Scan for the cell matching the given text and deliver its [x, y] coordinate at center. 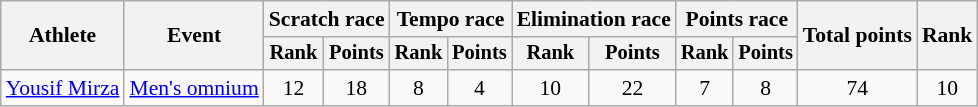
4 [479, 88]
18 [356, 88]
Tempo race [451, 19]
Yousif Mirza [63, 88]
Event [194, 36]
12 [294, 88]
Scratch race [327, 19]
Points race [737, 19]
7 [705, 88]
22 [632, 88]
Total points [858, 36]
Men's omnium [194, 88]
Athlete [63, 36]
74 [858, 88]
Elimination race [594, 19]
